Find where the given text appears and provide that cell's center as (X, Y) coordinate. 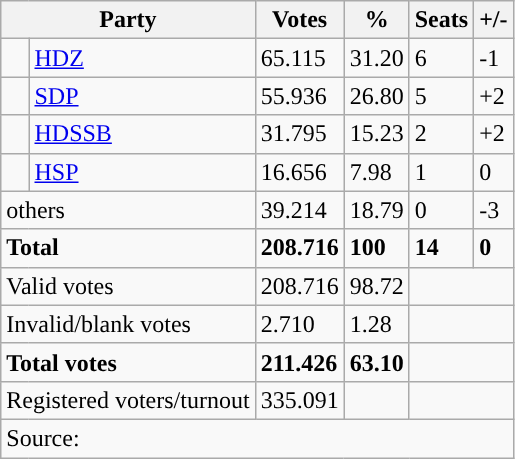
2 (441, 134)
Votes (300, 20)
6 (441, 58)
HDZ (142, 58)
26.80 (376, 96)
2.710 (300, 324)
15.23 (376, 134)
63.10 (376, 362)
Registered voters/turnout (128, 400)
211.426 (300, 362)
-3 (494, 210)
55.936 (300, 96)
Source: (257, 438)
14 (441, 248)
others (128, 210)
Total votes (128, 362)
16.656 (300, 172)
1 (441, 172)
Invalid/blank votes (128, 324)
100 (376, 248)
SDP (142, 96)
Valid votes (128, 286)
39.214 (300, 210)
7.98 (376, 172)
31.795 (300, 134)
Party (128, 20)
1.28 (376, 324)
Total (128, 248)
31.20 (376, 58)
335.091 (300, 400)
+/- (494, 20)
18.79 (376, 210)
Seats (441, 20)
HSP (142, 172)
65.115 (300, 58)
% (376, 20)
-1 (494, 58)
5 (441, 96)
98.72 (376, 286)
HDSSB (142, 134)
